Search for the cell housing the specified text and yield its [x, y] center coordinate. 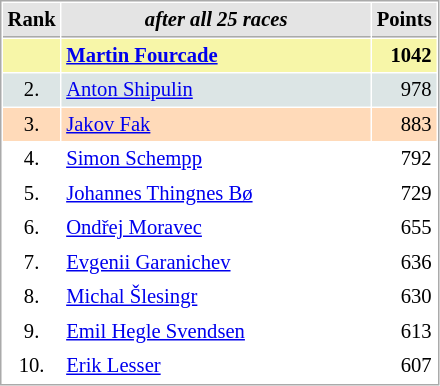
Michal Šlesingr [216, 296]
Anton Shipulin [216, 90]
630 [404, 296]
9. [32, 332]
636 [404, 262]
655 [404, 228]
8. [32, 296]
613 [404, 332]
4. [32, 158]
Ondřej Moravec [216, 228]
978 [404, 90]
883 [404, 124]
10. [32, 366]
Erik Lesser [216, 366]
Simon Schempp [216, 158]
5. [32, 194]
729 [404, 194]
Jakov Fak [216, 124]
Rank [32, 20]
Emil Hegle Svendsen [216, 332]
2. [32, 90]
3. [32, 124]
Martin Fourcade [216, 56]
1042 [404, 56]
6. [32, 228]
Johannes Thingnes Bø [216, 194]
792 [404, 158]
Points [404, 20]
607 [404, 366]
7. [32, 262]
Evgenii Garanichev [216, 262]
after all 25 races [216, 20]
